Provide the [x, y] coordinate of the cell's center where the given text is located.  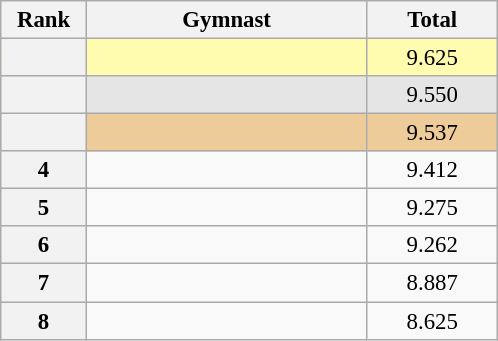
5 [44, 208]
9.550 [432, 95]
Total [432, 20]
4 [44, 170]
9.412 [432, 170]
8.625 [432, 321]
Gymnast [226, 20]
9.262 [432, 245]
8.887 [432, 283]
9.625 [432, 58]
7 [44, 283]
6 [44, 245]
Rank [44, 20]
9.275 [432, 208]
8 [44, 321]
9.537 [432, 133]
